Return the (X, Y) coordinate for the center point of the cell that contains the specified text.  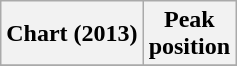
Peakposition (189, 34)
Chart (2013) (72, 34)
